Detect which cell encompasses the target text, then output its [X, Y] center coordinate. 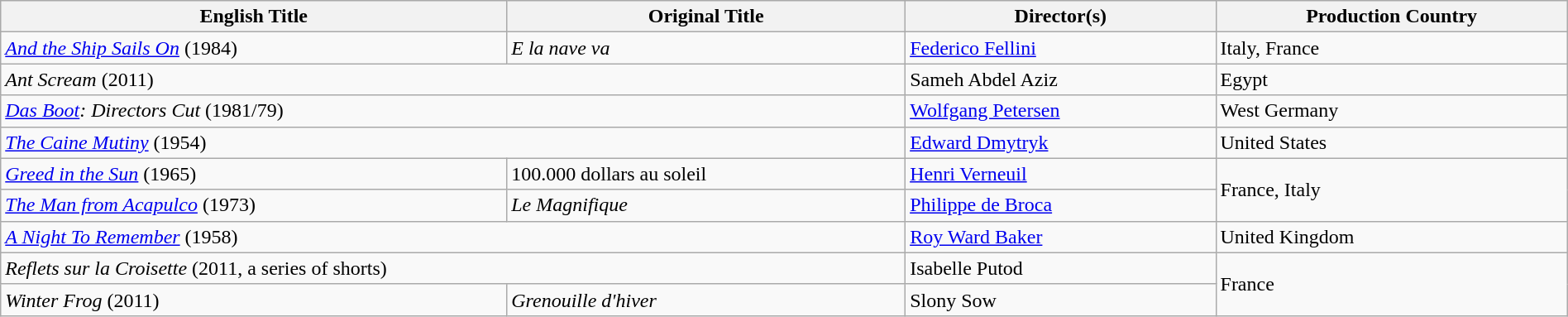
Winter Frog (2011) [254, 300]
The Caine Mutiny (1954) [453, 142]
Production Country [1391, 17]
Philippe de Broca [1060, 205]
Isabelle Putod [1060, 268]
Director(s) [1060, 17]
France [1391, 284]
Slony Sow [1060, 300]
100.000 dollars au soleil [706, 174]
Federico Fellini [1060, 48]
Le Magnifique [706, 205]
Henri Verneuil [1060, 174]
Das Boot: Directors Cut (1981/79) [453, 111]
Grenouille d'hiver [706, 300]
Original Title [706, 17]
The Man from Acapulco (1973) [254, 205]
And the Ship Sails On (1984) [254, 48]
E la nave va [706, 48]
United States [1391, 142]
West Germany [1391, 111]
Sameh Abdel Aziz [1060, 79]
Ant Scream (2011) [453, 79]
Edward Dmytryk [1060, 142]
United Kingdom [1391, 237]
Italy, France [1391, 48]
A Night To Remember (1958) [453, 237]
France, Italy [1391, 190]
Wolfgang Petersen [1060, 111]
Egypt [1391, 79]
Reflets sur la Croisette (2011, a series of shorts) [453, 268]
English Title [254, 17]
Greed in the Sun (1965) [254, 174]
Roy Ward Baker [1060, 237]
